From the cell containing the given text, extract its center point as [X, Y] coordinate. 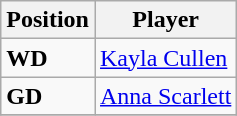
WD [48, 58]
Player [165, 20]
GD [48, 96]
Anna Scarlett [165, 96]
Kayla Cullen [165, 58]
Position [48, 20]
